Extract the (x, y) coordinate from the center of the cell holding the provided text.  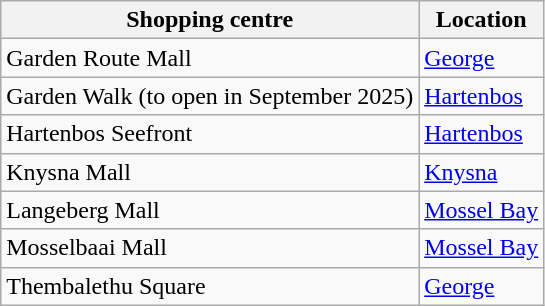
Location (482, 20)
Shopping centre (210, 20)
Langeberg Mall (210, 210)
Hartenbos Seefront (210, 134)
Knysna Mall (210, 172)
Mosselbaai Mall (210, 248)
Garden Walk (to open in September 2025) (210, 96)
Garden Route Mall (210, 58)
Knysna (482, 172)
Thembalethu Square (210, 286)
